Output the (x, y) coordinate of the center of the cell containing the given text.  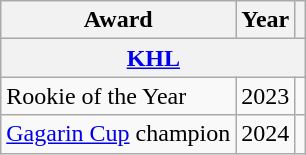
Rookie of the Year (118, 96)
Award (118, 20)
2024 (266, 134)
2023 (266, 96)
KHL (154, 58)
Gagarin Cup champion (118, 134)
Year (266, 20)
